Scan for the cell matching the given text and deliver its (x, y) coordinate at center. 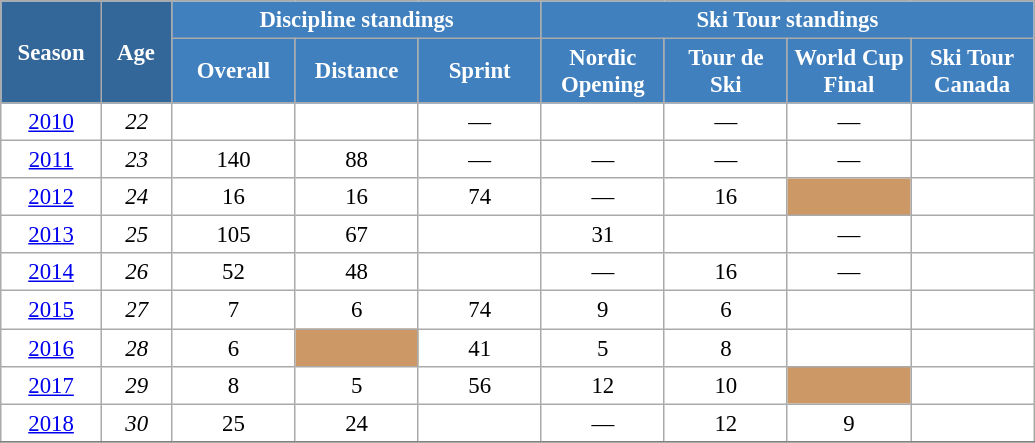
Overall (234, 72)
Season (52, 52)
NordicOpening (602, 72)
Tour deSki (726, 72)
23 (136, 160)
27 (136, 310)
2014 (52, 273)
10 (726, 385)
48 (356, 273)
67 (356, 235)
56 (480, 385)
2011 (52, 160)
52 (234, 273)
World CupFinal (848, 72)
29 (136, 385)
Discipline standings (356, 20)
26 (136, 273)
31 (602, 235)
41 (480, 348)
2017 (52, 385)
Age (136, 52)
Ski TourCanada (972, 72)
Sprint (480, 72)
30 (136, 423)
2013 (52, 235)
Distance (356, 72)
7 (234, 310)
2012 (52, 197)
2015 (52, 310)
105 (234, 235)
2016 (52, 348)
88 (356, 160)
Ski Tour standings (787, 20)
140 (234, 160)
2018 (52, 423)
28 (136, 348)
2010 (52, 122)
22 (136, 122)
